Return [X, Y] of the center of cell containing provided text 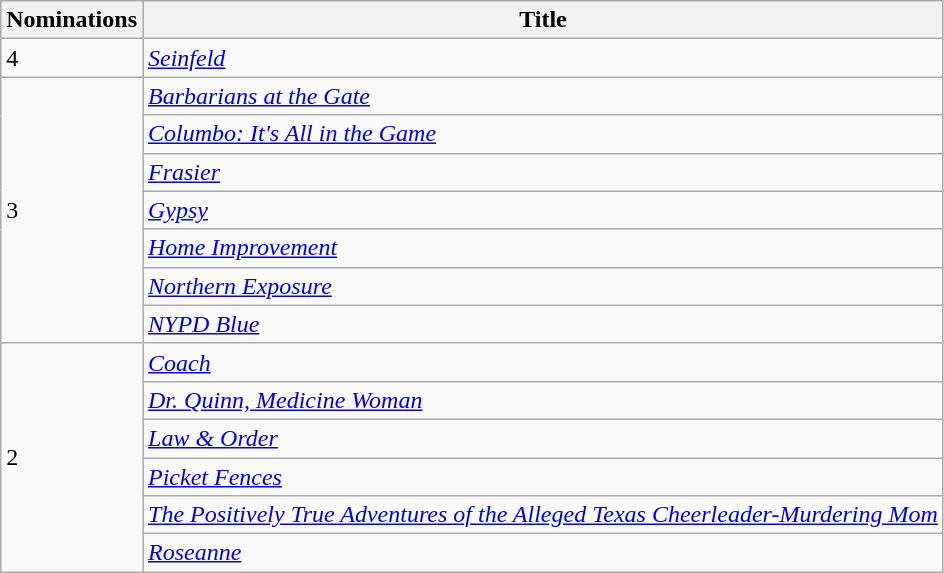
Nominations [72, 20]
Coach [542, 362]
Dr. Quinn, Medicine Woman [542, 400]
Picket Fences [542, 477]
Northern Exposure [542, 286]
4 [72, 58]
Columbo: It's All in the Game [542, 134]
Gypsy [542, 210]
2 [72, 457]
Title [542, 20]
Home Improvement [542, 248]
3 [72, 210]
Roseanne [542, 553]
Barbarians at the Gate [542, 96]
Seinfeld [542, 58]
Frasier [542, 172]
NYPD Blue [542, 324]
The Positively True Adventures of the Alleged Texas Cheerleader-Murdering Mom [542, 515]
Law & Order [542, 438]
